Detect which cell encompasses the target text, then output its [x, y] center coordinate. 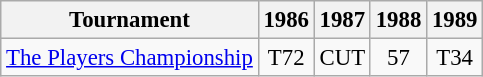
1986 [286, 20]
T72 [286, 58]
1988 [398, 20]
Tournament [130, 20]
CUT [342, 58]
57 [398, 58]
1987 [342, 20]
T34 [455, 58]
1989 [455, 20]
The Players Championship [130, 58]
